Capture the cell that displays the provided text and extract its [x, y] central coordinate. 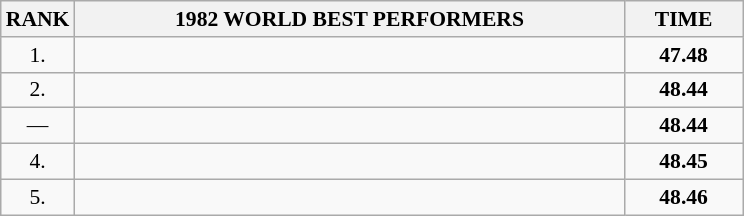
RANK [38, 19]
TIME [684, 19]
47.48 [684, 55]
5. [38, 197]
1982 WORLD BEST PERFORMERS [349, 19]
— [38, 126]
4. [38, 162]
48.46 [684, 197]
48.45 [684, 162]
2. [38, 90]
1. [38, 55]
